Find where the given text appears and provide that cell's center as (X, Y) coordinate. 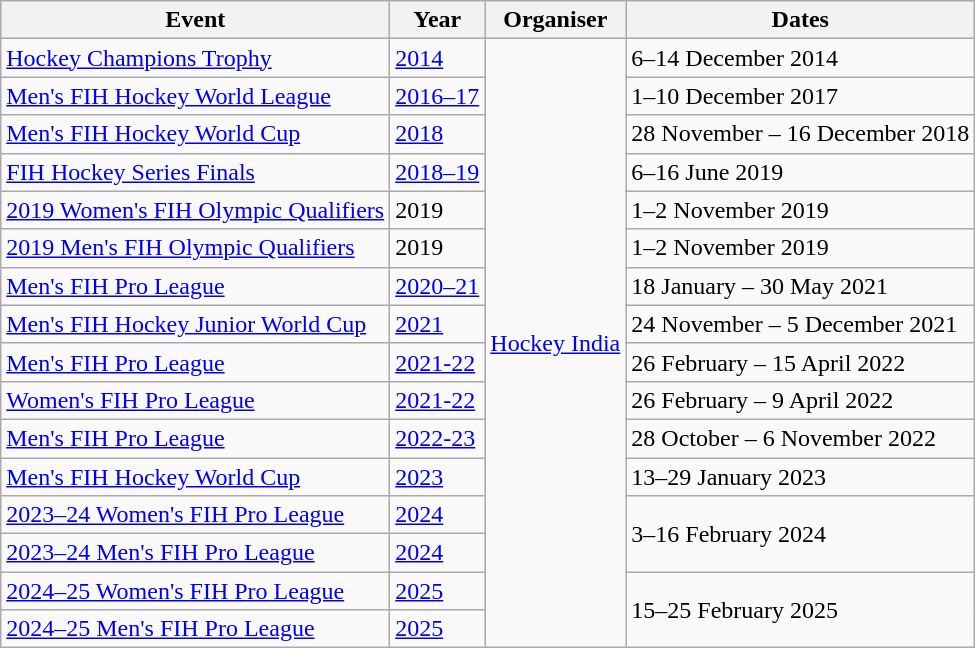
2014 (438, 58)
2018–19 (438, 172)
6–16 June 2019 (800, 172)
2018 (438, 134)
Hockey India (556, 344)
2023–24 Men's FIH Pro League (196, 553)
Event (196, 20)
18 January – 30 May 2021 (800, 286)
2022-23 (438, 438)
13–29 January 2023 (800, 477)
Hockey Champions Trophy (196, 58)
28 October – 6 November 2022 (800, 438)
2023–24 Women's FIH Pro League (196, 515)
Men's FIH Hockey Junior World Cup (196, 324)
2023 (438, 477)
3–16 February 2024 (800, 534)
6–14 December 2014 (800, 58)
15–25 February 2025 (800, 610)
24 November – 5 December 2021 (800, 324)
2016–17 (438, 96)
Organiser (556, 20)
Dates (800, 20)
1–10 December 2017 (800, 96)
FIH Hockey Series Finals (196, 172)
26 February – 15 April 2022 (800, 362)
2024–25 Men's FIH Pro League (196, 629)
2021 (438, 324)
28 November – 16 December 2018 (800, 134)
Men's FIH Hockey World League (196, 96)
Year (438, 20)
2020–21 (438, 286)
Women's FIH Pro League (196, 400)
2019 Women's FIH Olympic Qualifiers (196, 210)
26 February – 9 April 2022 (800, 400)
2019 Men's FIH Olympic Qualifiers (196, 248)
2024–25 Women's FIH Pro League (196, 591)
